Pinpoint the cell where the given text exists, returning its [X, Y] midpoint coordinate. 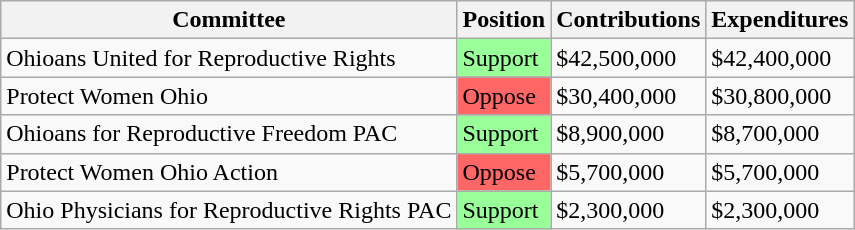
$30,400,000 [628, 96]
$42,500,000 [628, 58]
Expenditures [780, 20]
$30,800,000 [780, 96]
Position [504, 20]
Committee [229, 20]
Ohio Physicians for Reproductive Rights PAC [229, 210]
Protect Women Ohio [229, 96]
$8,700,000 [780, 134]
Ohioans for Reproductive Freedom PAC [229, 134]
$42,400,000 [780, 58]
Ohioans United for Reproductive Rights [229, 58]
Contributions [628, 20]
Protect Women Ohio Action [229, 172]
$8,900,000 [628, 134]
